Detect which cell encompasses the target text, then output its [x, y] center coordinate. 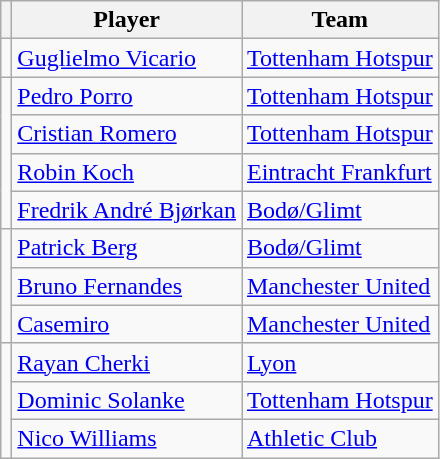
Player [127, 20]
Athletic Club [340, 438]
Dominic Solanke [127, 400]
Casemiro [127, 324]
Nico Williams [127, 438]
Team [340, 20]
Pedro Porro [127, 96]
Patrick Berg [127, 248]
Robin Koch [127, 172]
Cristian Romero [127, 134]
Lyon [340, 362]
Rayan Cherki [127, 362]
Bruno Fernandes [127, 286]
Guglielmo Vicario [127, 58]
Fredrik André Bjørkan [127, 210]
Eintracht Frankfurt [340, 172]
